Output the [x, y] coordinate of the center of the cell containing the given text.  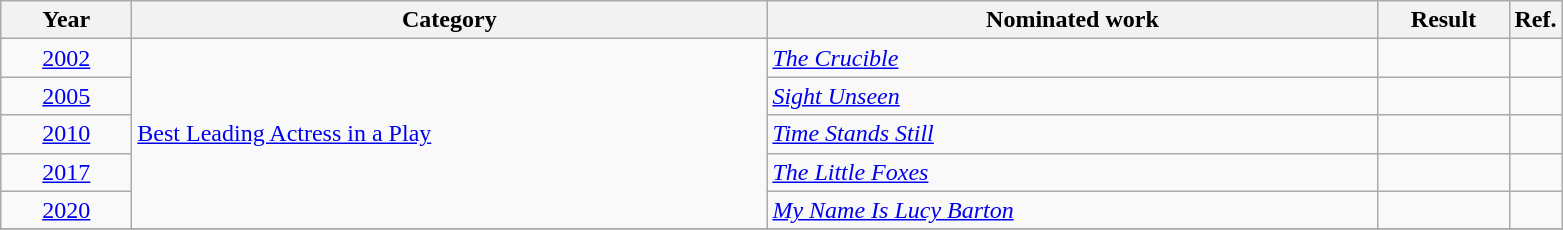
Nominated work [1072, 20]
Best Leading Actress in a Play [450, 134]
Result [1444, 20]
2005 [66, 96]
2002 [66, 58]
2020 [66, 210]
The Crucible [1072, 58]
Category [450, 20]
The Little Foxes [1072, 172]
2010 [66, 134]
2017 [66, 172]
Time Stands Still [1072, 134]
Year [66, 20]
Sight Unseen [1072, 96]
Ref. [1536, 20]
My Name Is Lucy Barton [1072, 210]
